Identify which cell holds the provided text, then report its [x, y] central coordinate. 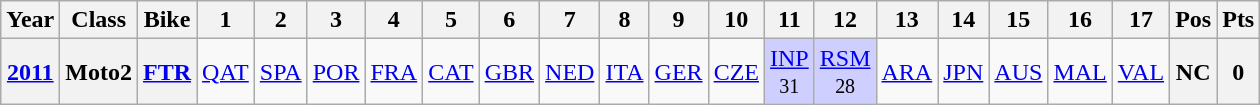
10 [736, 20]
4 [394, 20]
17 [1140, 20]
6 [509, 20]
GER [678, 72]
3 [336, 20]
0 [1238, 72]
RSM28 [845, 72]
2011 [30, 72]
2 [280, 20]
ARA [907, 72]
SPA [280, 72]
AUS [1018, 72]
Moto2 [99, 72]
12 [845, 20]
Class [99, 20]
VAL [1140, 72]
CZE [736, 72]
13 [907, 20]
CAT [451, 72]
ITA [624, 72]
7 [570, 20]
GBR [509, 72]
Pos [1194, 20]
FRA [394, 72]
1 [226, 20]
NED [570, 72]
JPN [964, 72]
8 [624, 20]
INP31 [790, 72]
NC [1194, 72]
Year [30, 20]
POR [336, 72]
16 [1080, 20]
5 [451, 20]
11 [790, 20]
14 [964, 20]
QAT [226, 72]
MAL [1080, 72]
9 [678, 20]
Pts [1238, 20]
Bike [168, 20]
15 [1018, 20]
FTR [168, 72]
